Extract the [x, y] coordinate from the center of the cell holding the provided text.  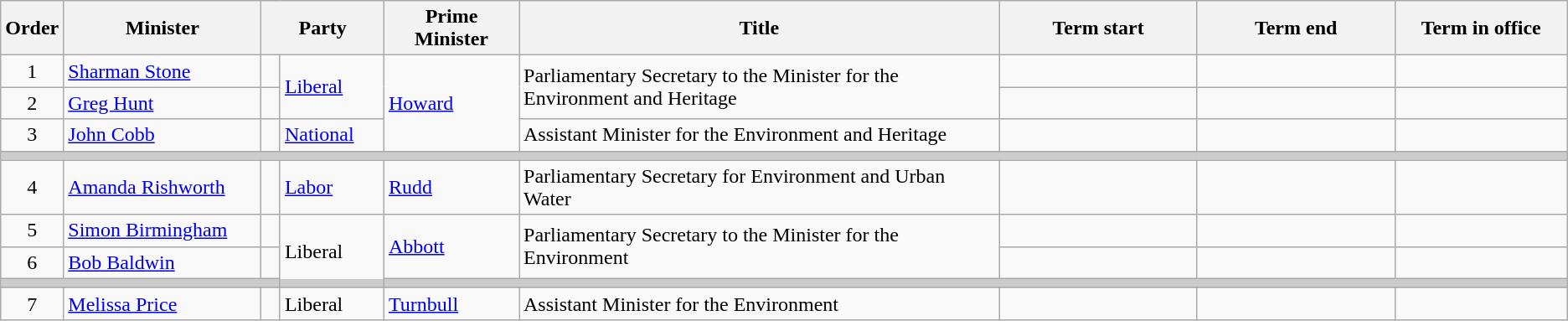
6 [32, 262]
3 [32, 135]
5 [32, 230]
1 [32, 71]
Term start [1098, 28]
Assistant Minister for the Environment [760, 303]
Term end [1296, 28]
Labor [332, 188]
Rudd [451, 188]
Bob Baldwin [162, 262]
National [332, 135]
4 [32, 188]
Term in office [1481, 28]
Howard [451, 103]
Assistant Minister for the Environment and Heritage [760, 135]
John Cobb [162, 135]
Parliamentary Secretary to the Minister for the Environment and Heritage [760, 87]
Parliamentary Secretary to the Minister for the Environment [760, 246]
Abbott [451, 246]
Title [760, 28]
Parliamentary Secretary for Environment and Urban Water [760, 188]
7 [32, 303]
Amanda Rishworth [162, 188]
Greg Hunt [162, 103]
Minister [162, 28]
Simon Birmingham [162, 230]
Prime Minister [451, 28]
Turnbull [451, 303]
2 [32, 103]
Melissa Price [162, 303]
Sharman Stone [162, 71]
Party [323, 28]
Order [32, 28]
